Scan for the cell matching the given text and deliver its [x, y] coordinate at center. 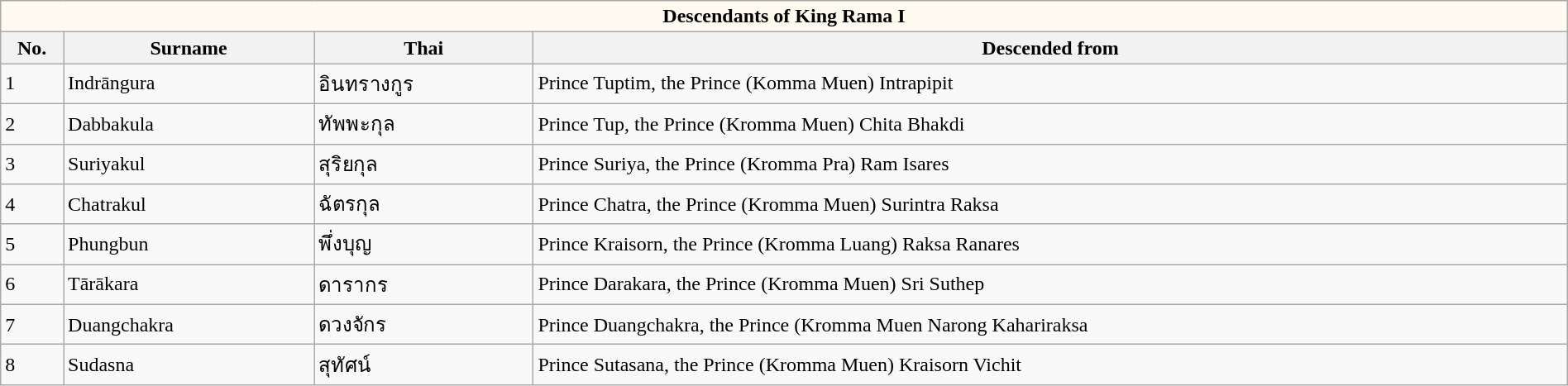
Prince Darakara, the Prince (Kromma Muen) Sri Suthep [1050, 284]
สุทัศน์ [423, 365]
Indrāngura [189, 84]
3 [32, 164]
8 [32, 365]
Suriyakul [189, 164]
Prince Tup, the Prince (Kromma Muen) Chita Bhakdi [1050, 124]
Sudasna [189, 365]
พึ่งบุญ [423, 245]
Prince Sutasana, the Prince (Kromma Muen) Kraisorn Vichit [1050, 365]
สุริยกุล [423, 164]
5 [32, 245]
Prince Chatra, the Prince (Kromma Muen) Surintra Raksa [1050, 205]
Prince Suriya, the Prince (Kromma Pra) Ram Isares [1050, 164]
Duangchakra [189, 324]
1 [32, 84]
ฉัตรกุล [423, 205]
Tārākara [189, 284]
Chatrakul [189, 205]
Thai [423, 48]
Dabbakula [189, 124]
อินทรางกูร [423, 84]
Prince Kraisorn, the Prince (Kromma Luang) Raksa Ranares [1050, 245]
Prince Tuptim, the Prince (Komma Muen) Intrapipit [1050, 84]
4 [32, 205]
Descended from [1050, 48]
Surname [189, 48]
ดวงจักร [423, 324]
No. [32, 48]
ดารากร [423, 284]
2 [32, 124]
7 [32, 324]
ทัพพะกุล [423, 124]
Prince Duangchakra, the Prince (Kromma Muen Narong Kahariraksa [1050, 324]
6 [32, 284]
Phungbun [189, 245]
Descendants of King Rama I [784, 17]
